Extract the [x, y] coordinate from the center of the cell holding the provided text.  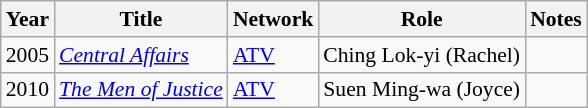
2010 [28, 90]
Network [273, 19]
2005 [28, 55]
Suen Ming-wa (Joyce) [422, 90]
Role [422, 19]
Notes [556, 19]
Central Affairs [141, 55]
Year [28, 19]
Title [141, 19]
Ching Lok-yi (Rachel) [422, 55]
The Men of Justice [141, 90]
